Extract the [x, y] coordinate from the center of the cell holding the provided text.  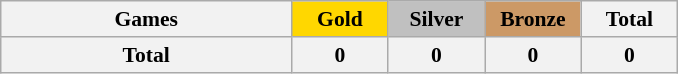
Games [146, 19]
Bronze [534, 19]
Gold [340, 19]
Silver [436, 19]
